Pinpoint the cell where the given text exists, returning its [x, y] midpoint coordinate. 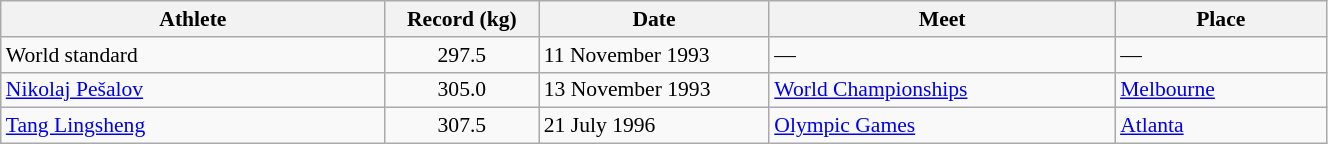
307.5 [462, 126]
21 July 1996 [654, 126]
Record (kg) [462, 19]
Meet [942, 19]
Place [1220, 19]
Date [654, 19]
Nikolaj Pešalov [193, 90]
Olympic Games [942, 126]
Tang Lingsheng [193, 126]
11 November 1993 [654, 55]
Melbourne [1220, 90]
305.0 [462, 90]
13 November 1993 [654, 90]
297.5 [462, 55]
Athlete [193, 19]
Atlanta [1220, 126]
World Championships [942, 90]
World standard [193, 55]
